Search for the cell housing the specified text and yield its [x, y] center coordinate. 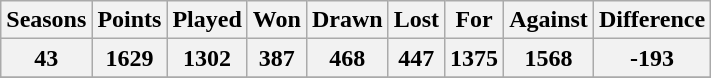
43 [46, 58]
Lost [416, 20]
1568 [549, 58]
1375 [474, 58]
468 [347, 58]
1629 [130, 58]
Drawn [347, 20]
Won [276, 20]
447 [416, 58]
1302 [207, 58]
Difference [652, 20]
-193 [652, 58]
387 [276, 58]
Points [130, 20]
For [474, 20]
Seasons [46, 20]
Played [207, 20]
Against [549, 20]
